Capture the cell that displays the provided text and extract its [x, y] central coordinate. 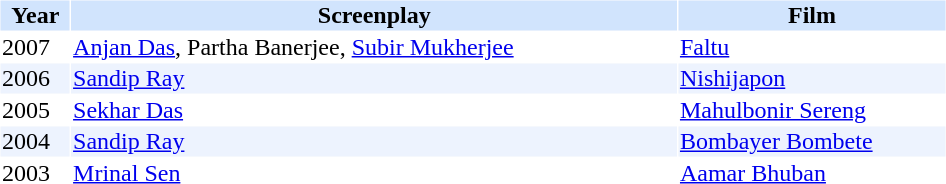
2007 [35, 47]
Mahulbonir Sereng [812, 110]
Anjan Das, Partha Banerjee, Subir Mukherjee [374, 47]
Bombayer Bombete [812, 141]
2005 [35, 110]
Nishijapon [812, 79]
Faltu [812, 47]
2004 [35, 141]
Year [35, 15]
2006 [35, 79]
Sekhar Das [374, 110]
Screenplay [374, 15]
Film [812, 15]
